Find where the given text appears and provide that cell's center as (x, y) coordinate. 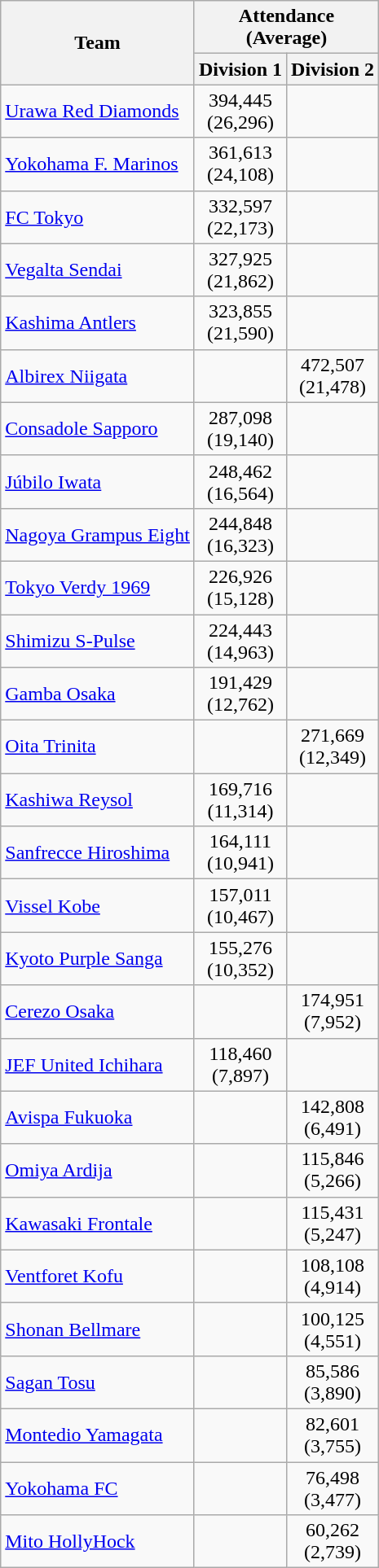
155,276(10,352) (240, 959)
Yokohama F. Marinos (98, 164)
82,601(3,755) (333, 1434)
Division 1 (240, 69)
Urawa Red Diamonds (98, 111)
Oita Trinita (98, 747)
472,507(21,478) (333, 376)
Sanfrecce Hiroshima (98, 853)
Attendance(Average) (286, 28)
76,498(3,477) (333, 1488)
118,460(7,897) (240, 1065)
332,597(22,173) (240, 217)
JEF United Ichihara (98, 1065)
244,848(16,323) (240, 534)
Vegalta Sendai (98, 270)
Montedio Yamagata (98, 1434)
142,808(6,491) (333, 1117)
Sagan Tosu (98, 1382)
224,443(14,963) (240, 640)
157,011(10,467) (240, 905)
Gamba Osaka (98, 694)
Yokohama FC (98, 1488)
Avispa Fukuoka (98, 1117)
Mito HollyHock (98, 1542)
287,098(19,140) (240, 428)
Team (98, 42)
Kashiwa Reysol (98, 799)
Cerezo Osaka (98, 1011)
Tokyo Verdy 1969 (98, 588)
191,429(12,762) (240, 694)
108,108(4,914) (333, 1277)
Shimizu S-Pulse (98, 640)
FC Tokyo (98, 217)
Vissel Kobe (98, 905)
Shonan Bellmare (98, 1329)
Nagoya Grampus Eight (98, 534)
Júbilo Iwata (98, 482)
361,613(24,108) (240, 164)
85,586(3,890) (333, 1382)
Kawasaki Frontale (98, 1223)
394,445(26,296) (240, 111)
226,926(15,128) (240, 588)
271,669(12,349) (333, 747)
323,855(21,590) (240, 322)
327,925(21,862) (240, 270)
169,716(11,314) (240, 799)
Omiya Ardija (98, 1171)
115,846(5,266) (333, 1171)
248,462(16,564) (240, 482)
Consadole Sapporo (98, 428)
164,111(10,941) (240, 853)
174,951(7,952) (333, 1011)
Division 2 (333, 69)
115,431(5,247) (333, 1223)
Albirex Niigata (98, 376)
100,125(4,551) (333, 1329)
60,262(2,739) (333, 1542)
Kyoto Purple Sanga (98, 959)
Kashima Antlers (98, 322)
Ventforet Kofu (98, 1277)
